Identify which cell holds the provided text, then report its (x, y) central coordinate. 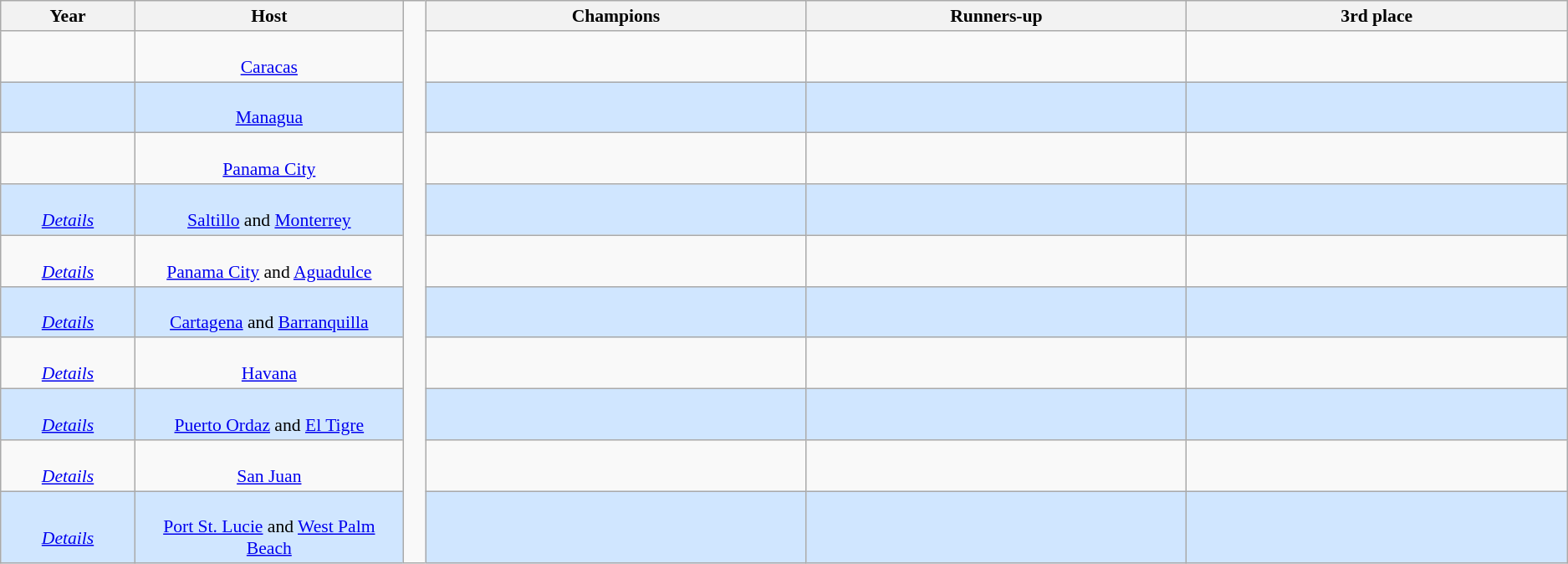
Port St. Lucie and West Palm Beach (269, 527)
Puerto Ordaz and El Tigre (269, 415)
Saltillo and Monterrey (269, 209)
San Juan (269, 465)
Panama City (269, 159)
3rd place (1376, 16)
Managua (269, 107)
Cartagena and Barranquilla (269, 311)
Runners-up (997, 16)
Panama City and Aguadulce (269, 261)
Year (69, 16)
Havana (269, 363)
Host (269, 16)
Champions (615, 16)
Caracas (269, 57)
